Identify which cell holds the provided text, then report its (X, Y) central coordinate. 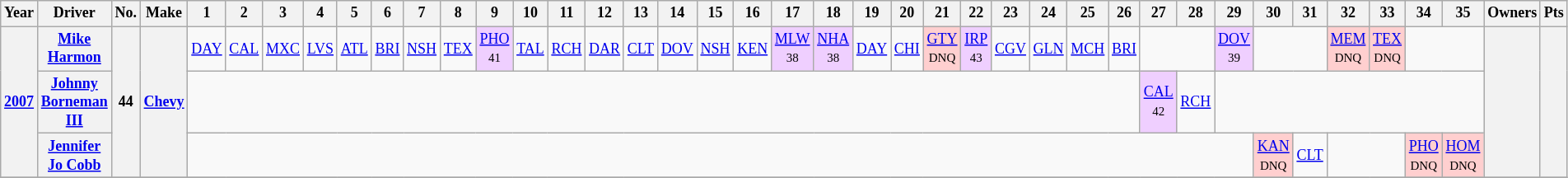
Year (20, 13)
TEXDNQ (1388, 49)
3 (283, 13)
LVS (320, 49)
CHI (908, 49)
IRP43 (977, 49)
24 (1048, 13)
DOV39 (1234, 49)
18 (833, 13)
CGV (1011, 49)
23 (1011, 13)
CAL (244, 49)
1 (207, 13)
TAL (530, 49)
13 (641, 13)
MLW38 (792, 49)
29 (1234, 13)
17 (792, 13)
22 (977, 13)
11 (567, 13)
6 (387, 13)
32 (1348, 13)
Mike Harmon (74, 49)
2007 (20, 102)
12 (604, 13)
44 (125, 102)
25 (1088, 13)
8 (458, 13)
DAR (604, 49)
31 (1309, 13)
10 (530, 13)
HOMDNQ (1463, 156)
28 (1196, 13)
7 (422, 13)
Jennifer Jo Cobb (74, 156)
CAL42 (1158, 102)
35 (1463, 13)
GTYDNQ (942, 49)
Make (164, 13)
19 (871, 13)
Owners (1512, 13)
MEMDNQ (1348, 49)
33 (1388, 13)
4 (320, 13)
KEN (753, 49)
5 (354, 13)
DOV (677, 49)
PHODNQ (1423, 156)
Driver (74, 13)
20 (908, 13)
26 (1125, 13)
Johnny Borneman III (74, 102)
21 (942, 13)
Pts (1553, 13)
15 (715, 13)
PHO41 (494, 49)
16 (753, 13)
MXC (283, 49)
27 (1158, 13)
ATL (354, 49)
No. (125, 13)
KANDNQ (1273, 156)
GLN (1048, 49)
NHA38 (833, 49)
Chevy (164, 102)
MCH (1088, 49)
30 (1273, 13)
9 (494, 13)
34 (1423, 13)
TEX (458, 49)
2 (244, 13)
14 (677, 13)
